Detect which cell encompasses the target text, then output its [X, Y] center coordinate. 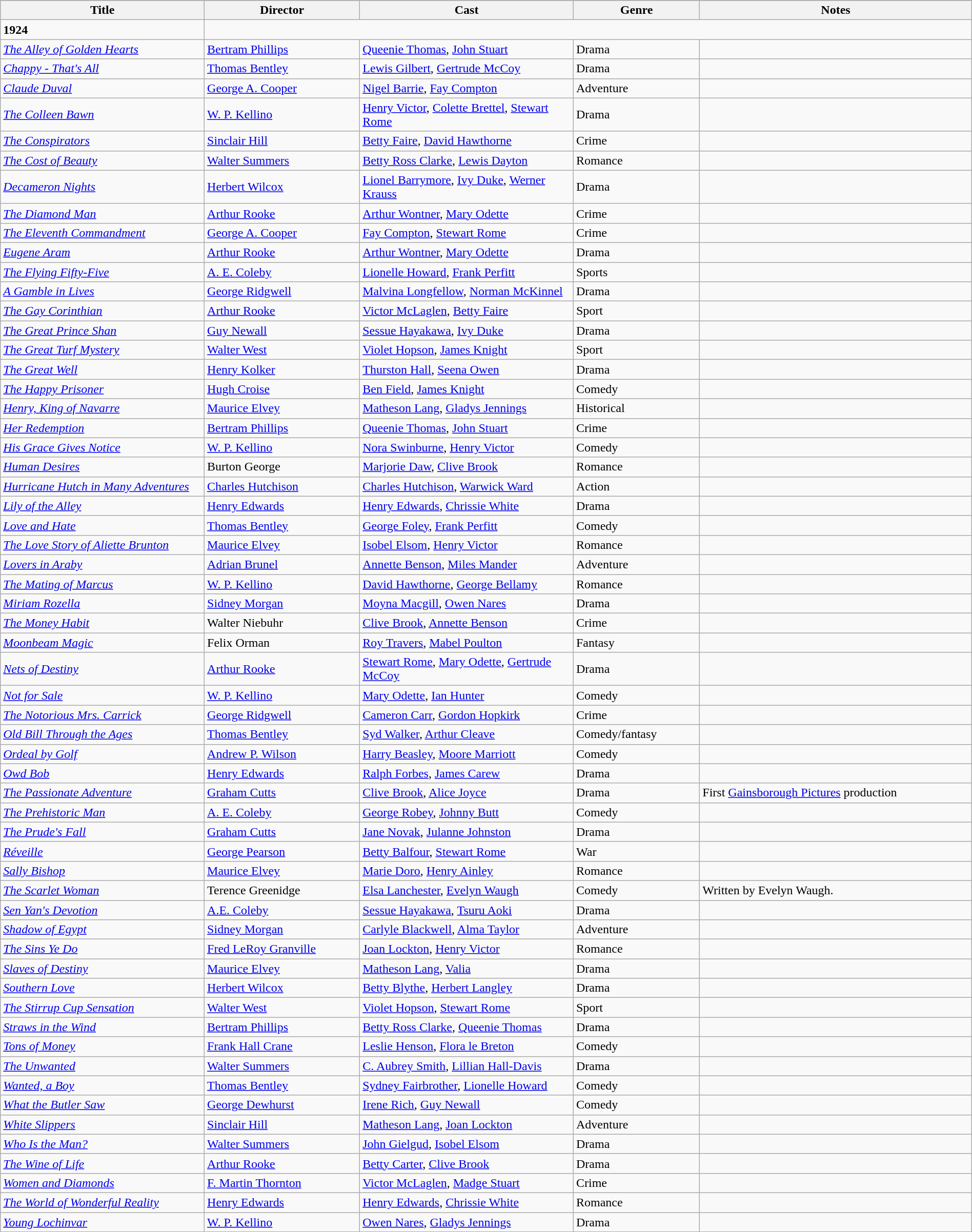
Ordeal by Golf [103, 754]
David Hawthorne, George Bellamy [467, 584]
White Slippers [103, 1124]
Fay Compton, Stewart Rome [467, 233]
The Sins Ye Do [103, 949]
Hugh Croise [282, 389]
Betty Blythe, Herbert Langley [467, 988]
Henry Victor, Colette Brettel, Stewart Rome [467, 115]
Victor McLaglen, Madge Stuart [467, 1183]
Moyna Macgill, Owen Nares [467, 604]
The Colleen Bawn [103, 115]
Action [636, 486]
Chappy - That's All [103, 69]
Syd Walker, Arthur Cleave [467, 734]
The Gay Corinthian [103, 311]
Moonbeam Magic [103, 643]
Eugene Aram [103, 252]
Nora Swinburne, Henry Victor [467, 447]
Slaves of Destiny [103, 969]
Miriam Rozella [103, 604]
1924 [103, 30]
Violet Hopson, Stewart Rome [467, 1008]
Violet Hopson, James Knight [467, 350]
Sydney Fairbrother, Lionelle Howard [467, 1085]
Andrew P. Wilson [282, 754]
Fred LeRoy Granville [282, 949]
A Gamble in Lives [103, 292]
Cast [467, 10]
Historical [636, 408]
Clive Brook, Annette Benson [467, 623]
Victor McLaglen, Betty Faire [467, 311]
Harry Beasley, Moore Marriott [467, 754]
The Money Habit [103, 623]
Joan Lockton, Henry Victor [467, 949]
Fantasy [636, 643]
Straws in the Wind [103, 1027]
Ben Field, James Knight [467, 389]
Stewart Rome, Mary Odette, Gertrude McCoy [467, 669]
Annette Benson, Miles Mander [467, 564]
Lionel Barrymore, Ivy Duke, Werner Krauss [467, 187]
The Alley of Golden Hearts [103, 49]
Betty Ross Clarke, Lewis Dayton [467, 160]
Lionelle Howard, Frank Perfitt [467, 272]
Lewis Gilbert, Gertrude McCoy [467, 69]
Hurricane Hutch in Many Adventures [103, 486]
George Foley, Frank Perfitt [467, 525]
The Eleventh Commandment [103, 233]
Love and Hate [103, 525]
Carlyle Blackwell, Alma Taylor [467, 930]
Guy Newall [282, 331]
Matheson Lang, Gladys Jennings [467, 408]
Decameron Nights [103, 187]
Cameron Carr, Gordon Hopkirk [467, 715]
Young Lochinvar [103, 1222]
Sen Yan's Devotion [103, 910]
Burton George [282, 467]
George Pearson [282, 851]
Sessue Hayakawa, Tsuru Aoki [467, 910]
Leslie Henson, Flora le Breton [467, 1046]
Betty Carter, Clive Brook [467, 1163]
Thurston Hall, Seena Owen [467, 369]
The Scarlet Woman [103, 890]
Betty Faire, David Hawthorne [467, 141]
What the Butler Saw [103, 1105]
Wanted, a Boy [103, 1085]
Notes [836, 10]
Human Desires [103, 467]
Title [103, 10]
A.E. Coleby [282, 910]
Réveille [103, 851]
Owd Bob [103, 773]
The Mating of Marcus [103, 584]
Written by Evelyn Waugh. [836, 890]
George Dewhurst [282, 1105]
The Prude's Fall [103, 832]
Ralph Forbes, James Carew [467, 773]
Sports [636, 272]
Marie Doro, Henry Ainley [467, 871]
Elsa Lanchester, Evelyn Waugh [467, 890]
Claude Duval [103, 88]
Betty Balfour, Stewart Rome [467, 851]
Marjorie Daw, Clive Brook [467, 467]
Old Bill Through the Ages [103, 734]
Matheson Lang, Joan Lockton [467, 1124]
Comedy/fantasy [636, 734]
First Gainsborough Pictures production [836, 793]
Malvina Longfellow, Norman McKinnel [467, 292]
Shadow of Egypt [103, 930]
Director [282, 10]
Charles Hutchison [282, 486]
The Stirrup Cup Sensation [103, 1008]
The Prehistoric Man [103, 812]
The Great Turf Mystery [103, 350]
Walter Niebuhr [282, 623]
Lovers in Araby [103, 564]
Adrian Brunel [282, 564]
Betty Ross Clarke, Queenie Thomas [467, 1027]
Not for Sale [103, 695]
The Great Prince Shan [103, 331]
Roy Travers, Mabel Poulton [467, 643]
The Passionate Adventure [103, 793]
Women and Diamonds [103, 1183]
Sally Bishop [103, 871]
Matheson Lang, Valia [467, 969]
Lily of the Alley [103, 506]
The Wine of Life [103, 1163]
The Flying Fifty-Five [103, 272]
Nigel Barrie, Fay Compton [467, 88]
Owen Nares, Gladys Jennings [467, 1222]
The Happy Prisoner [103, 389]
War [636, 851]
Isobel Elsom, Henry Victor [467, 545]
The Great Well [103, 369]
The World of Wonderful Reality [103, 1202]
Henry Kolker [282, 369]
Irene Rich, Guy Newall [467, 1105]
George Robey, Johnny Butt [467, 812]
Clive Brook, Alice Joyce [467, 793]
Henry, King of Navarre [103, 408]
F. Martin Thornton [282, 1183]
The Conspirators [103, 141]
The Cost of Beauty [103, 160]
Genre [636, 10]
Who Is the Man? [103, 1144]
The Love Story of Aliette Brunton [103, 545]
Her Redemption [103, 428]
Nets of Destiny [103, 669]
The Diamond Man [103, 213]
Southern Love [103, 988]
John Gielgud, Isobel Elsom [467, 1144]
The Notorious Mrs. Carrick [103, 715]
Felix Orman [282, 643]
C. Aubrey Smith, Lillian Hall-Davis [467, 1066]
Charles Hutchison, Warwick Ward [467, 486]
Frank Hall Crane [282, 1046]
His Grace Gives Notice [103, 447]
Terence Greenidge [282, 890]
Sessue Hayakawa, Ivy Duke [467, 331]
The Unwanted [103, 1066]
Mary Odette, Ian Hunter [467, 695]
Tons of Money [103, 1046]
Jane Novak, Julanne Johnston [467, 832]
